Scan for the cell matching the given text and deliver its (X, Y) coordinate at center. 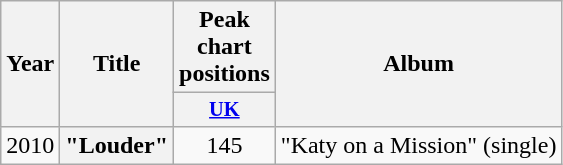
"Louder" (117, 145)
2010 (30, 145)
UK (225, 110)
Year (30, 64)
145 (225, 145)
"Katy on a Mission" (single) (418, 145)
Album (418, 64)
Title (117, 64)
Peak chart positions (225, 47)
